Pinpoint the cell where the given text exists, returning its [X, Y] midpoint coordinate. 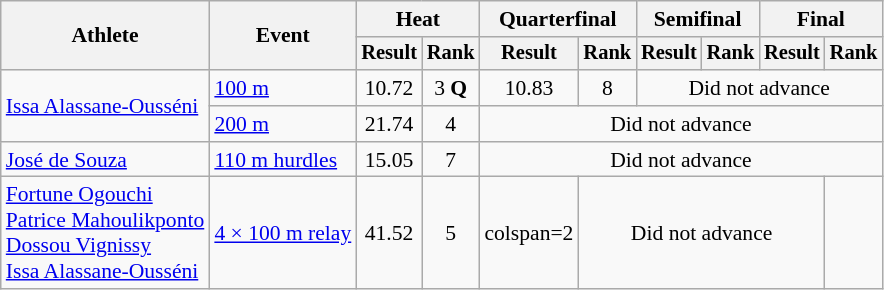
Semifinal [698, 19]
10.83 [528, 88]
15.05 [389, 160]
Quarterfinal [558, 19]
3 Q [451, 88]
Final [820, 19]
4 [451, 124]
100 m [282, 88]
Issa Alassane-Ousséni [106, 106]
Athlete [106, 36]
Event [282, 36]
Heat [418, 19]
José de Souza [106, 160]
4 × 100 m relay [282, 233]
110 m hurdles [282, 160]
Fortune OgouchiPatrice MahoulikpontoDossou VignissyIssa Alassane-Ousséni [106, 233]
5 [451, 233]
200 m [282, 124]
8 [607, 88]
10.72 [389, 88]
7 [451, 160]
colspan=2 [528, 233]
41.52 [389, 233]
21.74 [389, 124]
